Provide the [X, Y] coordinate of the cell's center where the given text is located.  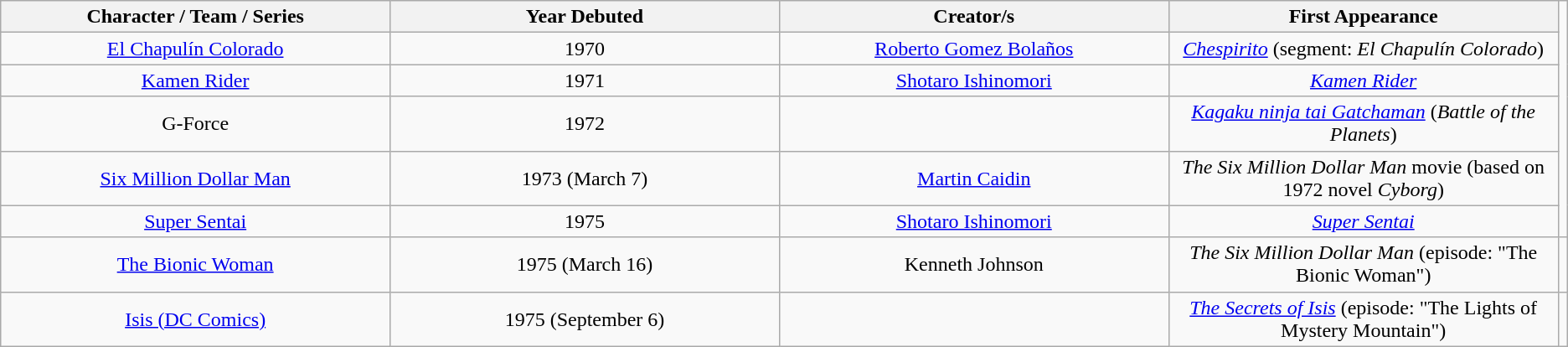
The Secrets of Isis (episode: "The Lights of Mystery Mountain") [1364, 319]
1975 (September 6) [585, 319]
1972 [585, 124]
1970 [585, 49]
G-Force [196, 124]
1975 [585, 221]
The Bionic Woman [196, 265]
First Appearance [1364, 17]
El Chapulín Colorado [196, 49]
1973 (March 7) [585, 178]
Isis (DC Comics) [196, 319]
Character / Team / Series [196, 17]
Chespirito (segment: El Chapulín Colorado) [1364, 49]
1971 [585, 80]
1975 (March 16) [585, 265]
Martin Caidin [973, 178]
Six Million Dollar Man [196, 178]
Kagaku ninja tai Gatchaman (Battle of the Planets) [1364, 124]
Year Debuted [585, 17]
The Six Million Dollar Man movie (based on 1972 novel Cyborg) [1364, 178]
Kenneth Johnson [973, 265]
Roberto Gomez Bolaños [973, 49]
The Six Million Dollar Man (episode: "The Bionic Woman") [1364, 265]
Creator/s [973, 17]
